Extract the (X, Y) coordinate from the center of the cell holding the provided text.  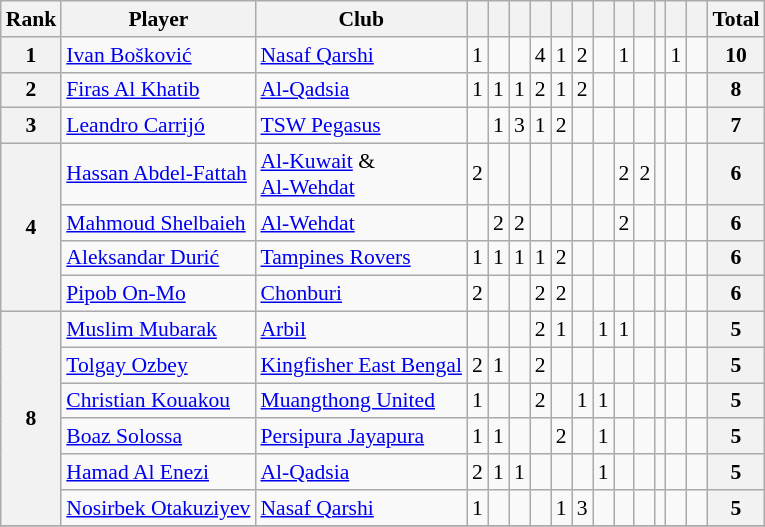
Al-Kuwait & Al-Wehdat (361, 174)
Leandro Carrijó (158, 126)
Rank (32, 19)
Aleksandar Durić (158, 258)
10 (736, 55)
Nosirbek Otakuziyev (158, 508)
Total (736, 19)
Ivan Bošković (158, 55)
Chonburi (361, 294)
Club (361, 19)
Tampines Rovers (361, 258)
Firas Al Khatib (158, 90)
Boaz Solossa (158, 437)
TSW Pegasus (361, 126)
Muslim Mubarak (158, 330)
Muangthong United (361, 401)
Pipob On-Mo (158, 294)
Al-Wehdat (361, 223)
Christian Kouakou (158, 401)
Arbil (361, 330)
7 (736, 126)
Hamad Al Enezi (158, 472)
Kingfisher East Bengal (361, 365)
Player (158, 19)
Persipura Jayapura (361, 437)
Mahmoud Shelbaieh (158, 223)
Hassan Abdel-Fattah (158, 174)
Tolgay Ozbey (158, 365)
